Output the [X, Y] coordinate of the center of the cell containing the given text.  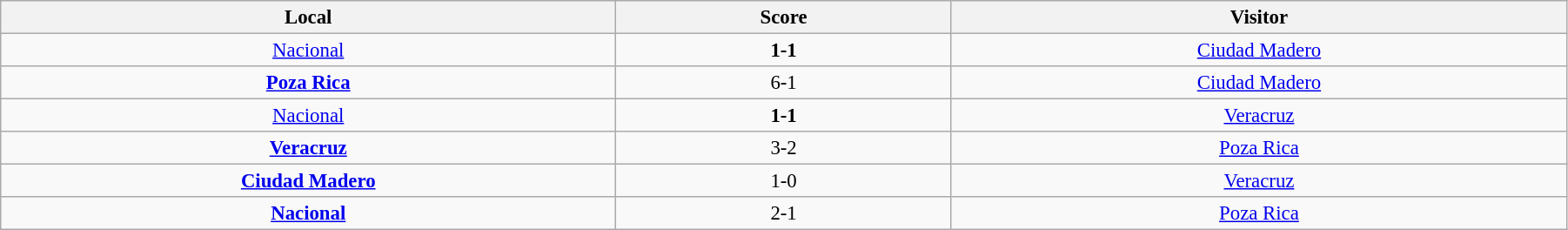
Local [308, 17]
2-1 [784, 213]
3-2 [784, 148]
1-0 [784, 181]
Score [784, 17]
Visitor [1258, 17]
6-1 [784, 83]
